Find where the given text appears and provide that cell's center as (x, y) coordinate. 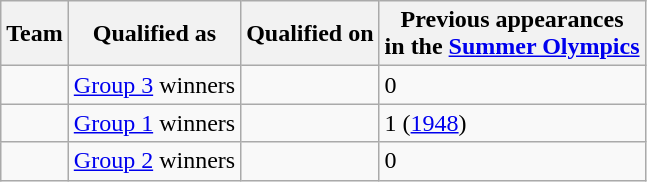
Qualified as (154, 34)
Qualified on (310, 34)
Group 2 winners (154, 161)
Previous appearancesin the Summer Olympics (512, 34)
1 (1948) (512, 123)
Group 3 winners (154, 85)
Team (35, 34)
Group 1 winners (154, 123)
